Detect which cell encompasses the target text, then output its (X, Y) center coordinate. 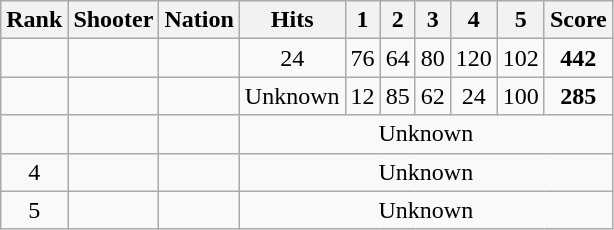
120 (474, 58)
Rank (34, 20)
102 (520, 58)
2 (398, 20)
64 (398, 58)
1 (362, 20)
100 (520, 96)
442 (578, 58)
Nation (199, 20)
12 (362, 96)
85 (398, 96)
3 (432, 20)
80 (432, 58)
Score (578, 20)
76 (362, 58)
62 (432, 96)
285 (578, 96)
Hits (292, 20)
Shooter (114, 20)
